Pinpoint the cell where the given text exists, returning its [X, Y] midpoint coordinate. 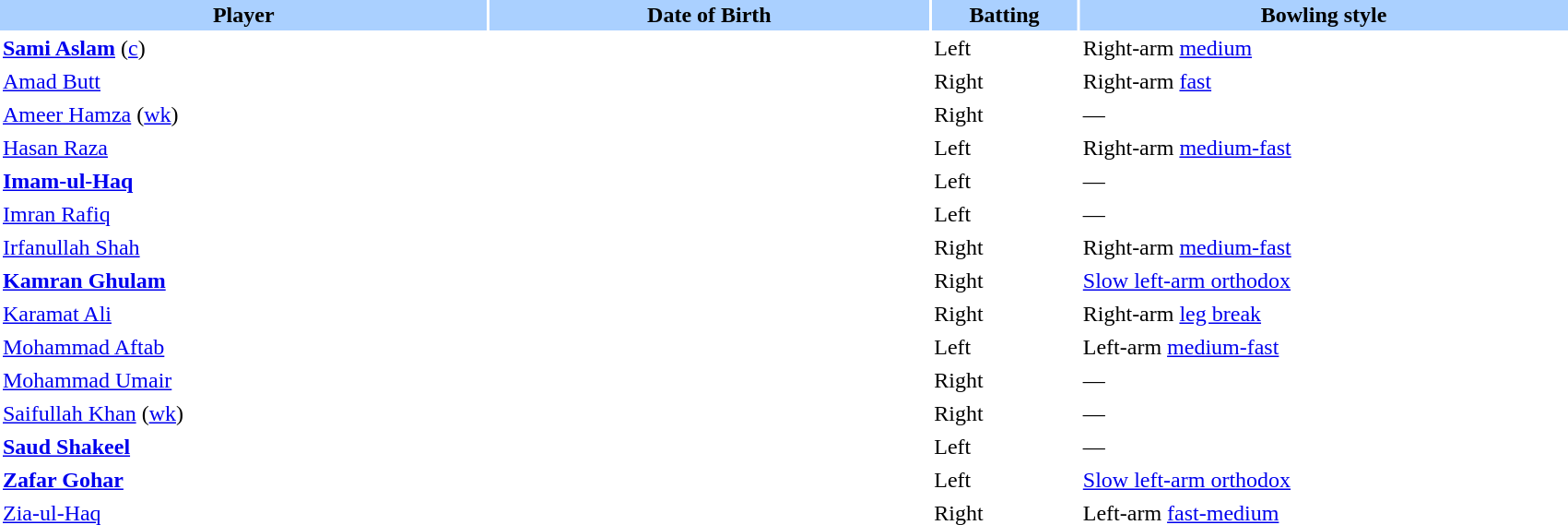
Saud Shakeel [243, 447]
Zafar Gohar [243, 480]
Kamran Ghulam [243, 280]
Right-arm fast [1324, 81]
Player [243, 15]
Right-arm leg break [1324, 314]
Date of Birth [710, 15]
Imran Rafiq [243, 214]
Batting [1005, 15]
Irfanullah Shah [243, 247]
Karamat Ali [243, 314]
Imam-ul-Haq [243, 181]
Mohammad Aftab [243, 347]
Ameer Hamza (wk) [243, 114]
Left-arm medium-fast [1324, 347]
Right-arm medium [1324, 48]
Saifullah Khan (wk) [243, 413]
Sami Aslam (c) [243, 48]
Mohammad Umair [243, 380]
Amad Butt [243, 81]
Hasan Raza [243, 148]
Bowling style [1324, 15]
